Identify which cell holds the provided text, then report its [X, Y] central coordinate. 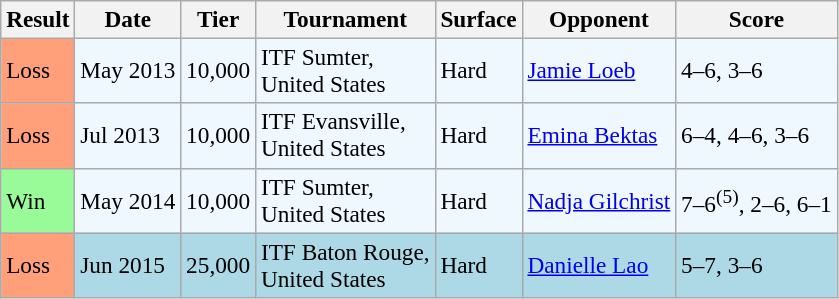
Score [756, 19]
Win [38, 200]
ITF Evansville, United States [346, 136]
Emina Bektas [599, 136]
May 2013 [128, 70]
Jul 2013 [128, 136]
5–7, 3–6 [756, 264]
Date [128, 19]
Result [38, 19]
7–6(5), 2–6, 6–1 [756, 200]
Tournament [346, 19]
Nadja Gilchrist [599, 200]
Surface [478, 19]
Jamie Loeb [599, 70]
Tier [218, 19]
25,000 [218, 264]
Jun 2015 [128, 264]
4–6, 3–6 [756, 70]
Danielle Lao [599, 264]
ITF Baton Rouge, United States [346, 264]
6–4, 4–6, 3–6 [756, 136]
May 2014 [128, 200]
Opponent [599, 19]
